Locate the cell with the specified text and output its [X, Y] center coordinate. 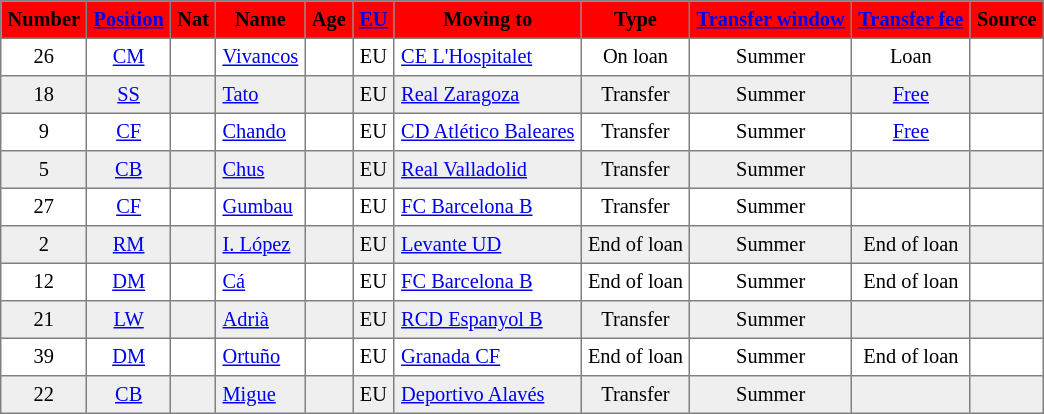
I. López [260, 245]
CM [129, 57]
22 [44, 395]
2 [44, 245]
Chus [260, 170]
27 [44, 207]
12 [44, 282]
Levante UD [488, 245]
Tato [260, 95]
CD Atlético Baleares [488, 132]
Granada CF [488, 357]
18 [44, 95]
Transfer window [771, 20]
Transfer fee [912, 20]
5 [44, 170]
39 [44, 357]
Loan [912, 57]
Vivancos [260, 57]
On loan [636, 57]
Moving to [488, 20]
Real Zaragoza [488, 95]
Cá [260, 282]
Nat [194, 20]
Position [129, 20]
Chando [260, 132]
Source [1006, 20]
CE L'Hospitalet [488, 57]
26 [44, 57]
Migue [260, 395]
Name [260, 20]
Real Valladolid [488, 170]
SS [129, 95]
Adrià [260, 320]
9 [44, 132]
21 [44, 320]
Gumbau [260, 207]
Age [328, 20]
Number [44, 20]
Deportivo Alavés [488, 395]
RCD Espanyol B [488, 320]
LW [129, 320]
RM [129, 245]
Ortuño [260, 357]
Type [636, 20]
